Pinpoint the cell where the given text exists, returning its (X, Y) midpoint coordinate. 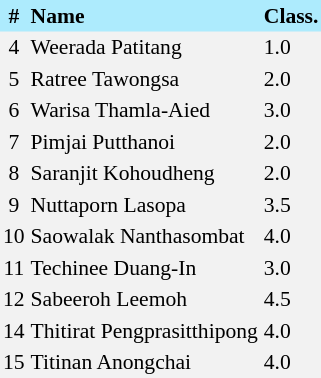
7 (14, 142)
5 (14, 79)
Ratree Tawongsa (144, 79)
Warisa Thamla-Aied (144, 110)
Weerada Patitang (144, 48)
Titinan Anongchai (144, 362)
Name (144, 16)
Thitirat Pengprasitthipong (144, 331)
Saowalak Nanthasombat (144, 236)
6 (14, 110)
Saranjit Kohoudheng (144, 174)
Pimjai Putthanoi (144, 142)
10 (14, 236)
15 (14, 362)
14 (14, 331)
# (14, 16)
4 (14, 48)
Sabeeroh Leemoh (144, 300)
12 (14, 300)
Nuttaporn Lasopa (144, 205)
11 (14, 268)
Techinee Duang-In (144, 268)
9 (14, 205)
8 (14, 174)
